Pinpoint the cell where the given text exists, returning its [x, y] midpoint coordinate. 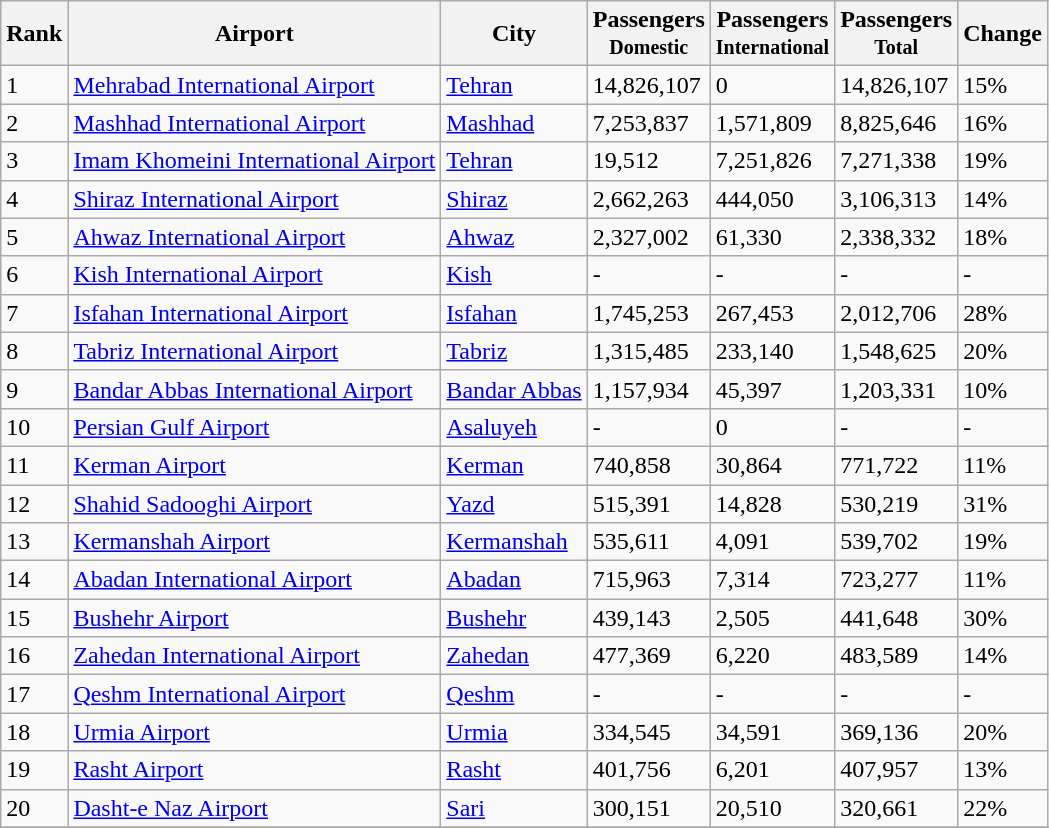
30% [1003, 618]
6 [34, 275]
31% [1003, 503]
6,220 [772, 656]
City [514, 34]
Dasht-e Naz Airport [254, 808]
3,106,313 [896, 199]
20 [34, 808]
1,548,625 [896, 351]
2,505 [772, 618]
Sari [514, 808]
6,201 [772, 770]
Isfahan [514, 313]
Mashhad International Airport [254, 123]
Kish [514, 275]
16% [1003, 123]
Kerman [514, 465]
Zahedan [514, 656]
Rasht [514, 770]
Kermanshah [514, 542]
2,327,002 [648, 237]
Yazd [514, 503]
34,591 [772, 732]
Ahwaz [514, 237]
4,091 [772, 542]
444,050 [772, 199]
16 [34, 656]
Qeshm [514, 694]
Shiraz [514, 199]
Kermanshah Airport [254, 542]
Abadan [514, 580]
Persian Gulf Airport [254, 427]
11 [34, 465]
12 [34, 503]
7,251,826 [772, 161]
61,330 [772, 237]
Bushehr Airport [254, 618]
PassengersInternational [772, 34]
483,589 [896, 656]
Urmia [514, 732]
Shahid Sadooghi Airport [254, 503]
7,253,837 [648, 123]
22% [1003, 808]
Kish International Airport [254, 275]
401,756 [648, 770]
9 [34, 389]
1,745,253 [648, 313]
Bandar Abbas [514, 389]
Tabriz International Airport [254, 351]
PassengersTotal [896, 34]
10% [1003, 389]
1 [34, 85]
5 [34, 237]
4 [34, 199]
740,858 [648, 465]
407,957 [896, 770]
441,648 [896, 618]
1,203,331 [896, 389]
715,963 [648, 580]
19,512 [648, 161]
18 [34, 732]
18% [1003, 237]
14,828 [772, 503]
Asaluyeh [514, 427]
Qeshm International Airport [254, 694]
Tabriz [514, 351]
Change [1003, 34]
Kerman Airport [254, 465]
30,864 [772, 465]
7,271,338 [896, 161]
723,277 [896, 580]
7 [34, 313]
15% [1003, 85]
28% [1003, 313]
539,702 [896, 542]
10 [34, 427]
Shiraz International Airport [254, 199]
Ahwaz International Airport [254, 237]
15 [34, 618]
515,391 [648, 503]
1,571,809 [772, 123]
1,315,485 [648, 351]
13 [34, 542]
8,825,646 [896, 123]
334,545 [648, 732]
17 [34, 694]
Imam Khomeini International Airport [254, 161]
Mashhad [514, 123]
13% [1003, 770]
2 [34, 123]
2,338,332 [896, 237]
300,151 [648, 808]
Zahedan International Airport [254, 656]
439,143 [648, 618]
Urmia Airport [254, 732]
8 [34, 351]
535,611 [648, 542]
1,157,934 [648, 389]
Abadan International Airport [254, 580]
771,722 [896, 465]
45,397 [772, 389]
Bushehr [514, 618]
20,510 [772, 808]
3 [34, 161]
320,661 [896, 808]
Bandar Abbas International Airport [254, 389]
369,136 [896, 732]
14 [34, 580]
233,140 [772, 351]
Isfahan International Airport [254, 313]
2,012,706 [896, 313]
267,453 [772, 313]
2,662,263 [648, 199]
477,369 [648, 656]
530,219 [896, 503]
Airport [254, 34]
Rasht Airport [254, 770]
7,314 [772, 580]
Rank [34, 34]
19 [34, 770]
Mehrabad International Airport [254, 85]
PassengersDomestic [648, 34]
